Return the (x, y) coordinate for the center point of the cell that contains the specified text.  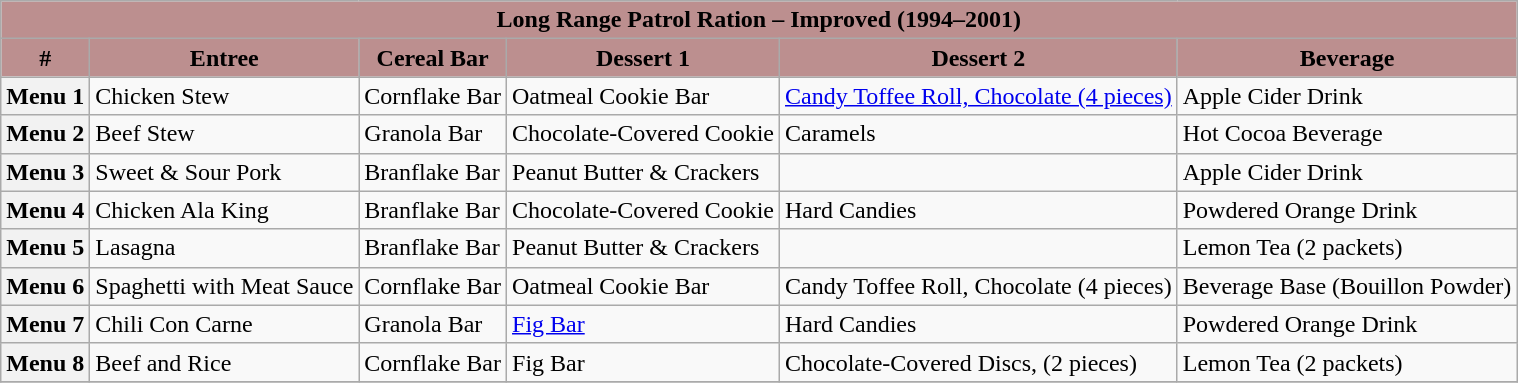
Beef and Rice (224, 362)
Menu 3 (46, 172)
Long Range Patrol Ration – Improved (1994–2001) (759, 20)
Hot Cocoa Beverage (1347, 134)
Spaghetti with Meat Sauce (224, 286)
Menu 6 (46, 286)
Chili Con Carne (224, 324)
Chicken Stew (224, 96)
Chocolate-Covered Discs, (2 pieces) (979, 362)
Menu 4 (46, 210)
Menu 5 (46, 248)
Dessert 1 (644, 58)
Menu 2 (46, 134)
Sweet & Sour Pork (224, 172)
Caramels (979, 134)
Menu 8 (46, 362)
Beef Stew (224, 134)
# (46, 58)
Lasagna (224, 248)
Beverage Base (Bouillon Powder) (1347, 286)
Cereal Bar (433, 58)
Chicken Ala King (224, 210)
Dessert 2 (979, 58)
Menu 7 (46, 324)
Beverage (1347, 58)
Menu 1 (46, 96)
Entree (224, 58)
